Provide the (X, Y) coordinate of the cell's center where the given text is located.  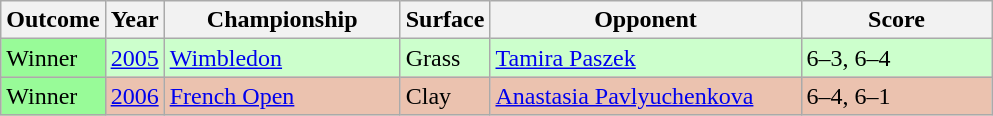
6–3, 6–4 (896, 58)
Championship (282, 20)
2005 (134, 58)
Tamira Paszek (646, 58)
Surface (445, 20)
Grass (445, 58)
Year (134, 20)
Score (896, 20)
Anastasia Pavlyuchenkova (646, 96)
Opponent (646, 20)
6–4, 6–1 (896, 96)
Wimbledon (282, 58)
Clay (445, 96)
Outcome (53, 20)
2006 (134, 96)
French Open (282, 96)
